Provide the (x, y) coordinate of the cell's center where the given text is located.  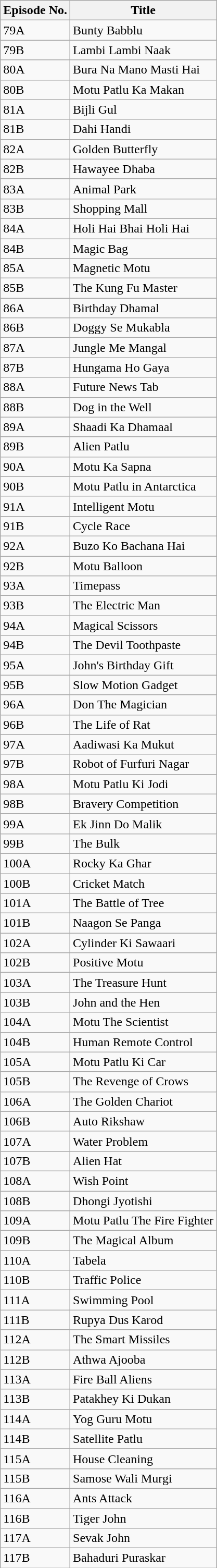
Auto Rikshaw (144, 1121)
The Battle of Tree (144, 903)
Dog in the Well (144, 407)
Lambi Lambi Naak (144, 50)
100B (35, 884)
106B (35, 1121)
101B (35, 923)
108B (35, 1200)
94B (35, 645)
Wish Point (144, 1181)
Positive Motu (144, 963)
117B (35, 1558)
105A (35, 1062)
99B (35, 843)
Timepass (144, 586)
79B (35, 50)
Swimming Pool (144, 1300)
96A (35, 705)
110B (35, 1280)
109B (35, 1241)
113A (35, 1379)
93B (35, 606)
Motu The Scientist (144, 1022)
The Kung Fu Master (144, 288)
93A (35, 586)
79A (35, 30)
John's Birthday Gift (144, 665)
Cylinder Ki Sawaari (144, 943)
Slow Motion Gadget (144, 685)
Tabela (144, 1260)
Hungama Ho Gaya (144, 367)
89A (35, 427)
Shaadi Ka Dhamaal (144, 427)
Motu Ka Sapna (144, 467)
Magical Scissors (144, 626)
The Bulk (144, 843)
Golden Butterfly (144, 149)
Rocky Ka Ghar (144, 863)
105B (35, 1082)
Bijli Gul (144, 109)
Bahaduri Puraskar (144, 1558)
Satellite Patlu (144, 1439)
Episode No. (35, 10)
Animal Park (144, 189)
The Golden Chariot (144, 1101)
The Life of Rat (144, 725)
Birthday Dhamal (144, 308)
96B (35, 725)
87B (35, 367)
109A (35, 1221)
92B (35, 566)
Hawayee Dhaba (144, 169)
116B (35, 1518)
Bunty Babblu (144, 30)
83B (35, 209)
Title (144, 10)
The Electric Man (144, 606)
110A (35, 1260)
112A (35, 1340)
The Revenge of Crows (144, 1082)
84A (35, 228)
80B (35, 90)
Bravery Competition (144, 804)
Sevak John (144, 1538)
111A (35, 1300)
88A (35, 387)
83A (35, 189)
82A (35, 149)
98A (35, 784)
115B (35, 1478)
Yog Guru Motu (144, 1419)
101A (35, 903)
Dhongi Jyotishi (144, 1200)
95B (35, 685)
Naagon Se Panga (144, 923)
113B (35, 1399)
The Smart Missiles (144, 1340)
108A (35, 1181)
104B (35, 1042)
107A (35, 1141)
Motu Patlu Ka Makan (144, 90)
Motu Patlu Ki Jodi (144, 784)
Alien Patlu (144, 447)
84B (35, 249)
Robot of Furfuri Nagar (144, 764)
111B (35, 1320)
91B (35, 526)
98B (35, 804)
Athwa Ajooba (144, 1359)
90A (35, 467)
Holi Hai Bhai Holi Hai (144, 228)
Don The Magician (144, 705)
Jungle Me Mangal (144, 348)
94A (35, 626)
115A (35, 1459)
Water Problem (144, 1141)
The Magical Album (144, 1241)
102B (35, 963)
Magnetic Motu (144, 268)
Fire Ball Aliens (144, 1379)
Traffic Police (144, 1280)
Dahi Handi (144, 129)
Cricket Match (144, 884)
103B (35, 1002)
95A (35, 665)
Doggy Se Mukabla (144, 328)
89B (35, 447)
86A (35, 308)
Motu Patlu Ki Car (144, 1062)
114B (35, 1439)
Alien Hat (144, 1161)
Buzo Ko Bachana Hai (144, 546)
114A (35, 1419)
Magic Bag (144, 249)
102A (35, 943)
Shopping Mall (144, 209)
90B (35, 486)
Motu Patlu The Fire Fighter (144, 1221)
86B (35, 328)
Patakhey Ki Dukan (144, 1399)
112B (35, 1359)
103A (35, 983)
Rupya Dus Karod (144, 1320)
John and the Hen (144, 1002)
85A (35, 268)
87A (35, 348)
99A (35, 824)
104A (35, 1022)
Future News Tab (144, 387)
Ek Jinn Do Malik (144, 824)
Ants Attack (144, 1498)
Tiger John (144, 1518)
81A (35, 109)
82B (35, 169)
Samose Wali Murgi (144, 1478)
The Treasure Hunt (144, 983)
80A (35, 70)
The Devil Toothpaste (144, 645)
Motu Patlu in Antarctica (144, 486)
81B (35, 129)
97B (35, 764)
House Cleaning (144, 1459)
100A (35, 863)
Bura Na Mano Masti Hai (144, 70)
97A (35, 744)
Motu Balloon (144, 566)
107B (35, 1161)
92A (35, 546)
85B (35, 288)
117A (35, 1538)
116A (35, 1498)
91A (35, 506)
Cycle Race (144, 526)
88B (35, 407)
Human Remote Control (144, 1042)
106A (35, 1101)
Intelligent Motu (144, 506)
Aadiwasi Ka Mukut (144, 744)
